Return the [X, Y] coordinate for the center point of the cell that contains the specified text.  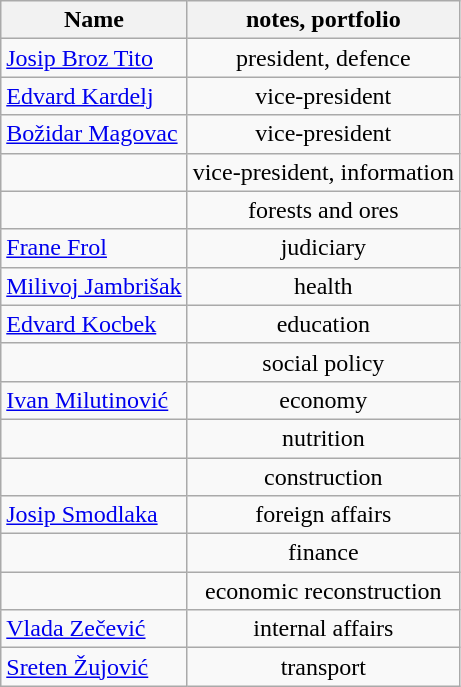
notes, portfolio [323, 20]
Vlada Zečević [94, 629]
social policy [323, 362]
judiciary [323, 248]
vice-president, information [323, 172]
Edvard Kocbek [94, 324]
Sreten Žujović [94, 667]
Ivan Milutinović [94, 400]
education [323, 324]
Božidar Magovac [94, 134]
construction [323, 477]
transport [323, 667]
forests and ores [323, 210]
Name [94, 20]
Josip Smodlaka [94, 515]
Frane Frol [94, 248]
economy [323, 400]
economic reconstruction [323, 591]
Milivoj Jambrišak [94, 286]
health [323, 286]
nutrition [323, 438]
Josip Broz Tito [94, 58]
internal affairs [323, 629]
Edvard Kardelj [94, 96]
president, defence [323, 58]
foreign affairs [323, 515]
finance [323, 553]
